Scan for the cell matching the given text and deliver its (x, y) coordinate at center. 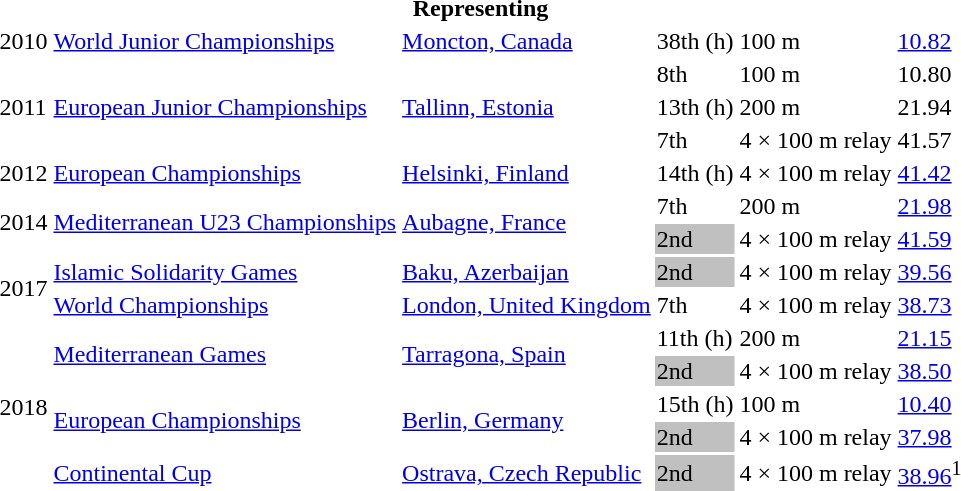
Continental Cup (225, 473)
Tallinn, Estonia (527, 107)
38th (h) (695, 41)
8th (695, 74)
Berlin, Germany (527, 420)
World Junior Championships (225, 41)
15th (h) (695, 404)
Aubagne, France (527, 222)
13th (h) (695, 107)
European Junior Championships (225, 107)
Ostrava, Czech Republic (527, 473)
London, United Kingdom (527, 305)
Islamic Solidarity Games (225, 272)
14th (h) (695, 173)
World Championships (225, 305)
Moncton, Canada (527, 41)
11th (h) (695, 338)
Helsinki, Finland (527, 173)
Tarragona, Spain (527, 354)
Mediterranean Games (225, 354)
Mediterranean U23 Championships (225, 222)
Baku, Azerbaijan (527, 272)
